Search for the cell housing the specified text and yield its (X, Y) center coordinate. 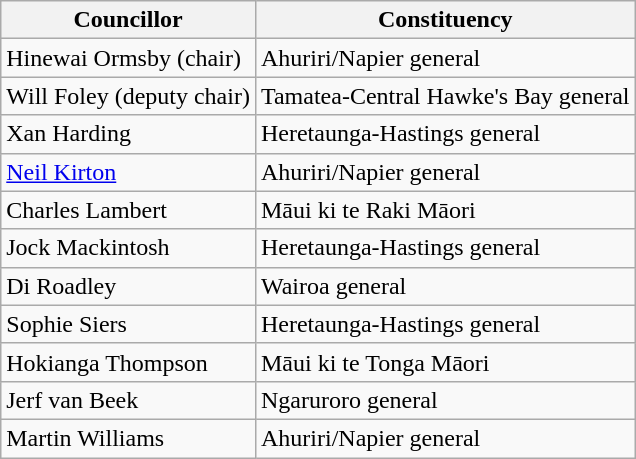
Tamatea-Central Hawke's Bay general (445, 96)
Councillor (128, 20)
Wairoa general (445, 286)
Hokianga Thompson (128, 362)
Xan Harding (128, 134)
Martin Williams (128, 438)
Hinewai Ormsby (chair) (128, 58)
Di Roadley (128, 286)
Jock Mackintosh (128, 248)
Neil Kirton (128, 172)
Constituency (445, 20)
Ngaruroro general (445, 400)
Jerf van Beek (128, 400)
Sophie Siers (128, 324)
Charles Lambert (128, 210)
Will Foley (deputy chair) (128, 96)
Māui ki te Raki Māori (445, 210)
Māui ki te Tonga Māori (445, 362)
